Output the (X, Y) coordinate of the center of the cell containing the given text.  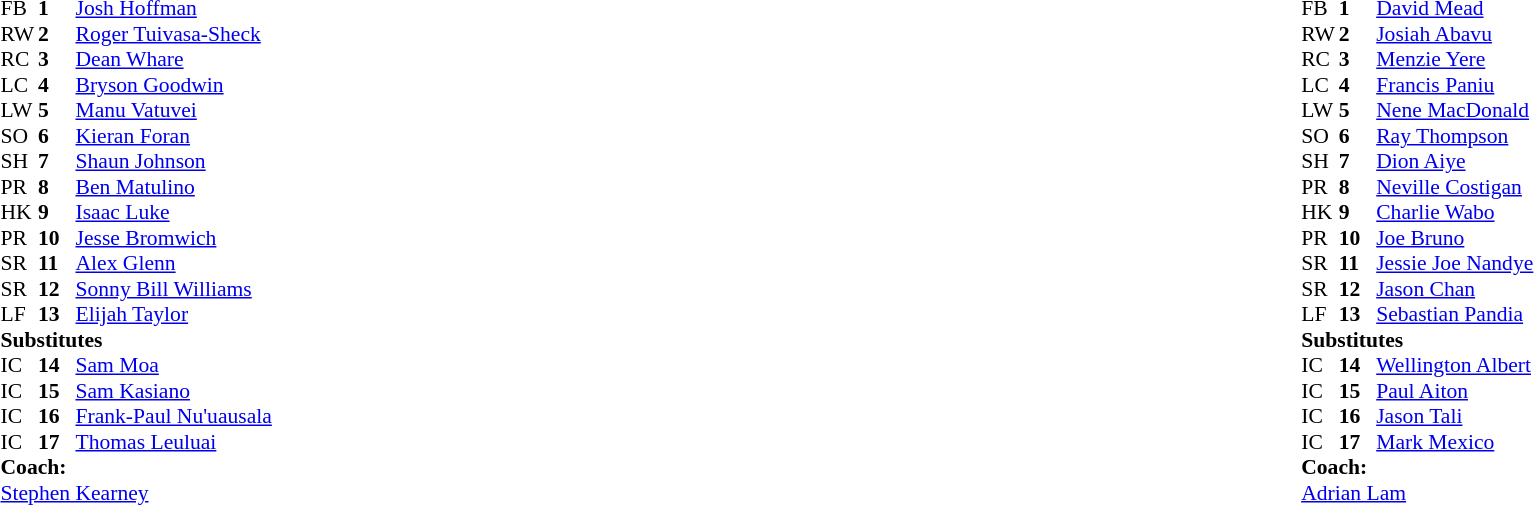
Jason Chan (1454, 289)
Josiah Abavu (1454, 34)
Jesse Bromwich (174, 238)
Dean Whare (174, 59)
Sam Moa (174, 365)
Ben Matulino (174, 187)
Frank-Paul Nu'uausala (174, 417)
Menzie Yere (1454, 59)
Alex Glenn (174, 263)
Roger Tuivasa-Sheck (174, 34)
Nene MacDonald (1454, 111)
Jessie Joe Nandye (1454, 263)
Elijah Taylor (174, 315)
Mark Mexico (1454, 442)
Wellington Albert (1454, 365)
Joe Bruno (1454, 238)
Ray Thompson (1454, 136)
Jason Tali (1454, 417)
Sonny Bill Williams (174, 289)
Isaac Luke (174, 213)
Bryson Goodwin (174, 85)
Shaun Johnson (174, 161)
Neville Costigan (1454, 187)
Kieran Foran (174, 136)
Sebastian Pandia (1454, 315)
Thomas Leuluai (174, 442)
Manu Vatuvei (174, 111)
Sam Kasiano (174, 391)
Charlie Wabo (1454, 213)
Dion Aiye (1454, 161)
Paul Aiton (1454, 391)
Francis Paniu (1454, 85)
